Scan for the cell matching the given text and deliver its (x, y) coordinate at center. 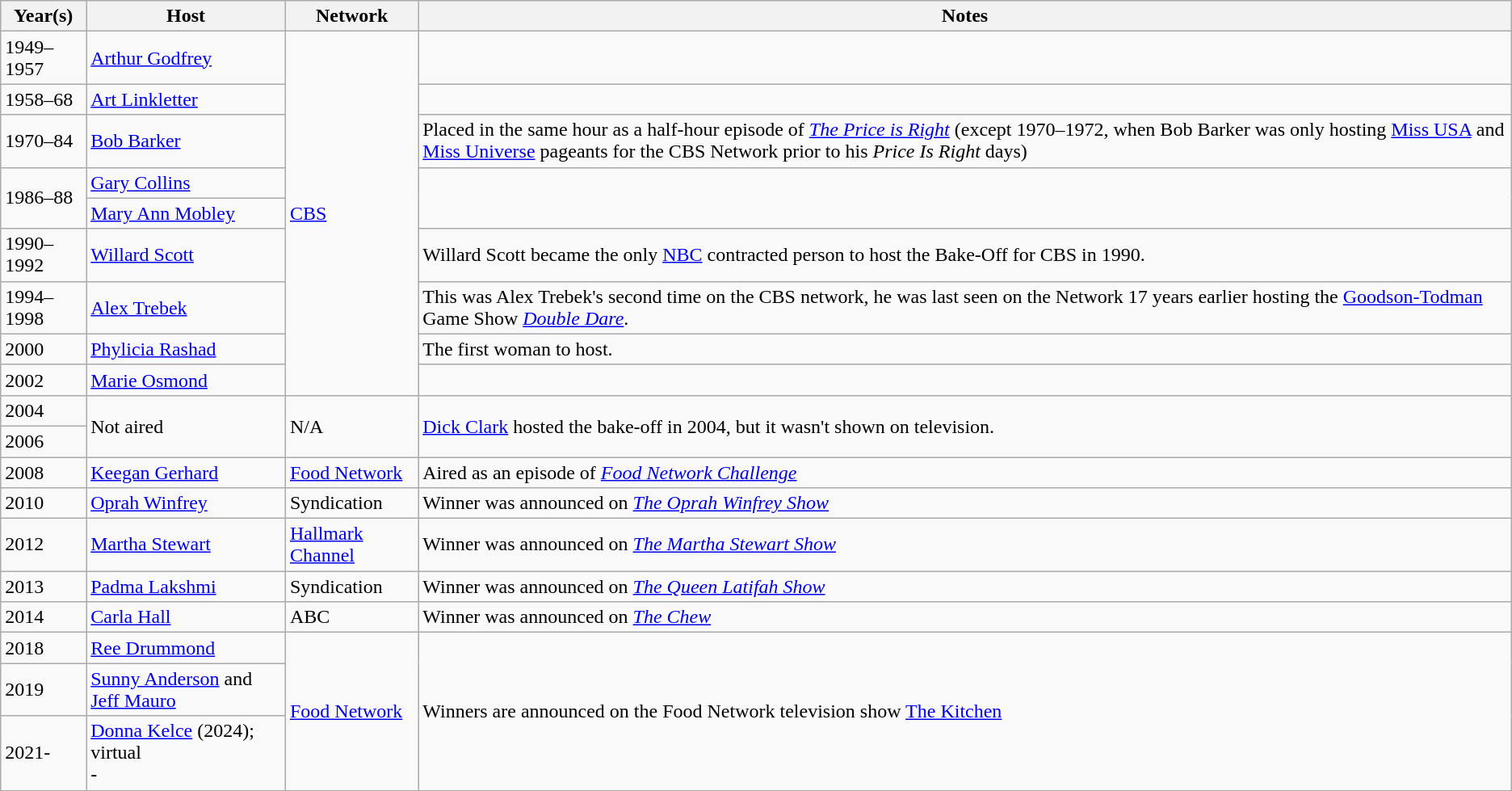
Gary Collins (186, 183)
2004 (44, 410)
1990–1992 (44, 255)
2012 (44, 545)
2010 (44, 503)
1958–68 (44, 99)
Aired as an episode of Food Network Challenge (965, 473)
Carla Hall (186, 617)
Sunny Anderson and Jeff Mauro (186, 690)
Marie Osmond (186, 380)
2008 (44, 473)
Phylicia Rashad (186, 349)
2013 (44, 587)
Willard Scott became the only NBC contracted person to host the Bake-Off for CBS in 1990. (965, 255)
Martha Stewart (186, 545)
Bob Barker (186, 141)
2014 (44, 617)
Hallmark Channel (351, 545)
2018 (44, 648)
1986–88 (44, 198)
Host (186, 16)
1949–1957 (44, 58)
2002 (44, 380)
Alex Trebek (186, 307)
Network (351, 16)
2006 (44, 441)
Mary Ann Mobley (186, 213)
CBS (351, 213)
Winners are announced on the Food Network television show The Kitchen (965, 711)
Keegan Gerhard (186, 473)
Donna Kelce (2024); virtual- (186, 753)
Notes (965, 16)
1970–84 (44, 141)
Art Linkletter (186, 99)
Winner was announced on The Martha Stewart Show (965, 545)
The first woman to host. (965, 349)
Winner was announced on The Oprah Winfrey Show (965, 503)
Arthur Godfrey (186, 58)
N/A (351, 426)
Oprah Winfrey (186, 503)
Not aired (186, 426)
Ree Drummond (186, 648)
Padma Lakshmi (186, 587)
2021- (44, 753)
Year(s) (44, 16)
1994–1998 (44, 307)
2000 (44, 349)
Winner was announced on The Queen Latifah Show (965, 587)
ABC (351, 617)
Winner was announced on The Chew (965, 617)
2019 (44, 690)
Dick Clark hosted the bake-off in 2004, but it wasn't shown on television. (965, 426)
Willard Scott (186, 255)
